For the text-containing cell, return its midpoint in (x, y) coordinate format. 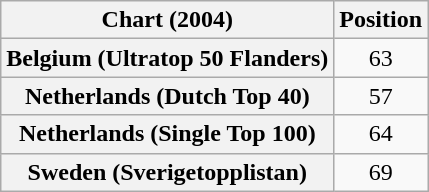
64 (381, 134)
Sweden (Sverigetopplistan) (168, 172)
Netherlands (Dutch Top 40) (168, 96)
Chart (2004) (168, 20)
Position (381, 20)
57 (381, 96)
Belgium (Ultratop 50 Flanders) (168, 58)
Netherlands (Single Top 100) (168, 134)
63 (381, 58)
69 (381, 172)
